Extract the (X, Y) coordinate from the center of the cell holding the provided text.  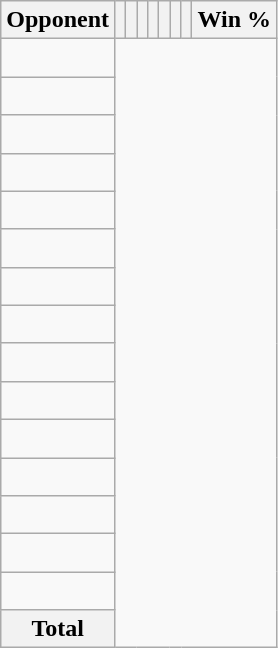
Total (58, 629)
Opponent (58, 20)
Win % (234, 20)
